Identify which cell holds the provided text, then report its [X, Y] central coordinate. 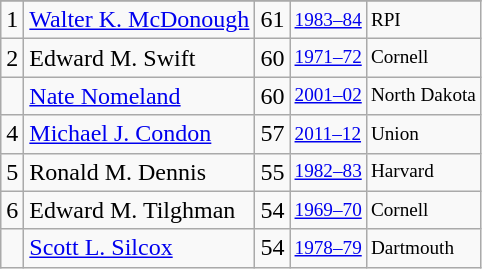
6 [12, 210]
1971–72 [328, 58]
57 [272, 134]
Union [423, 134]
RPI [423, 20]
61 [272, 20]
Walter K. McDonough [140, 20]
Dartmouth [423, 248]
1978–79 [328, 248]
Nate Nomeland [140, 96]
Scott L. Silcox [140, 248]
5 [12, 172]
4 [12, 134]
Harvard [423, 172]
1983–84 [328, 20]
2011–12 [328, 134]
1969–70 [328, 210]
55 [272, 172]
Ronald M. Dennis [140, 172]
1982–83 [328, 172]
Michael J. Condon [140, 134]
2001–02 [328, 96]
1 [12, 20]
2 [12, 58]
Edward M. Swift [140, 58]
Edward M. Tilghman [140, 210]
North Dakota [423, 96]
